From the cell containing the given text, extract its center point as (x, y) coordinate. 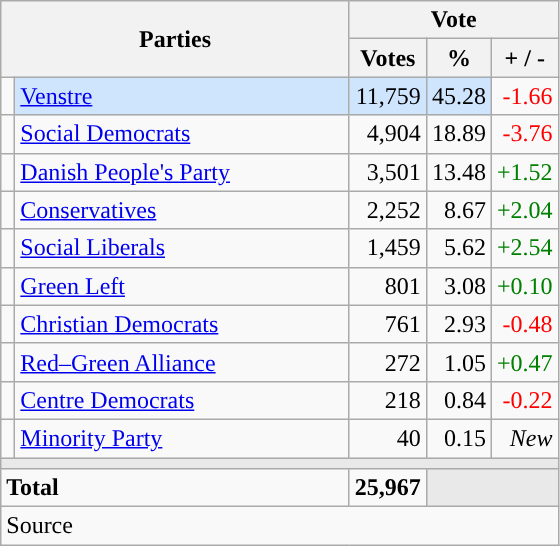
+0.10 (524, 286)
5.62 (458, 248)
Parties (176, 39)
Social Liberals (182, 248)
2.93 (458, 324)
0.15 (458, 438)
0.84 (458, 400)
% (458, 58)
New (524, 438)
+0.47 (524, 362)
-0.22 (524, 400)
-3.76 (524, 134)
Venstre (182, 96)
Centre Democrats (182, 400)
Danish People's Party (182, 172)
+2.54 (524, 248)
4,904 (388, 134)
+2.04 (524, 210)
13.48 (458, 172)
1,459 (388, 248)
3.08 (458, 286)
218 (388, 400)
3,501 (388, 172)
272 (388, 362)
+1.52 (524, 172)
Green Left (182, 286)
-1.66 (524, 96)
Votes (388, 58)
-0.48 (524, 324)
8.67 (458, 210)
45.28 (458, 96)
18.89 (458, 134)
Minority Party (182, 438)
Red–Green Alliance (182, 362)
Conservatives (182, 210)
801 (388, 286)
Vote (454, 20)
Social Democrats (182, 134)
2,252 (388, 210)
1.05 (458, 362)
40 (388, 438)
Christian Democrats (182, 324)
25,967 (388, 488)
761 (388, 324)
+ / - (524, 58)
Total (176, 488)
Source (280, 526)
11,759 (388, 96)
